Identify which cell holds the provided text, then report its (X, Y) central coordinate. 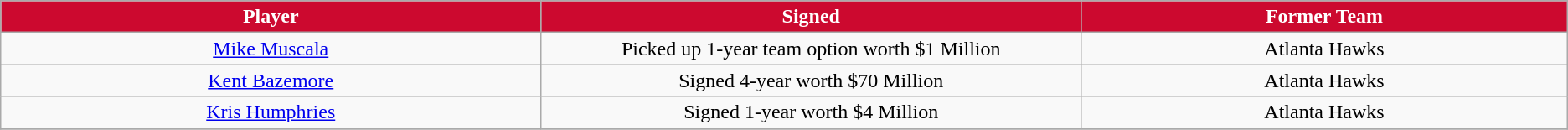
Mike Muscala (271, 49)
Player (271, 17)
Picked up 1-year team option worth $1 Million (811, 49)
Signed (811, 17)
Kent Bazemore (271, 81)
Kris Humphries (271, 112)
Signed 1-year worth $4 Million (811, 112)
Signed 4-year worth $70 Million (811, 81)
Former Team (1324, 17)
